Extract the [X, Y] coordinate from the center of the cell holding the provided text.  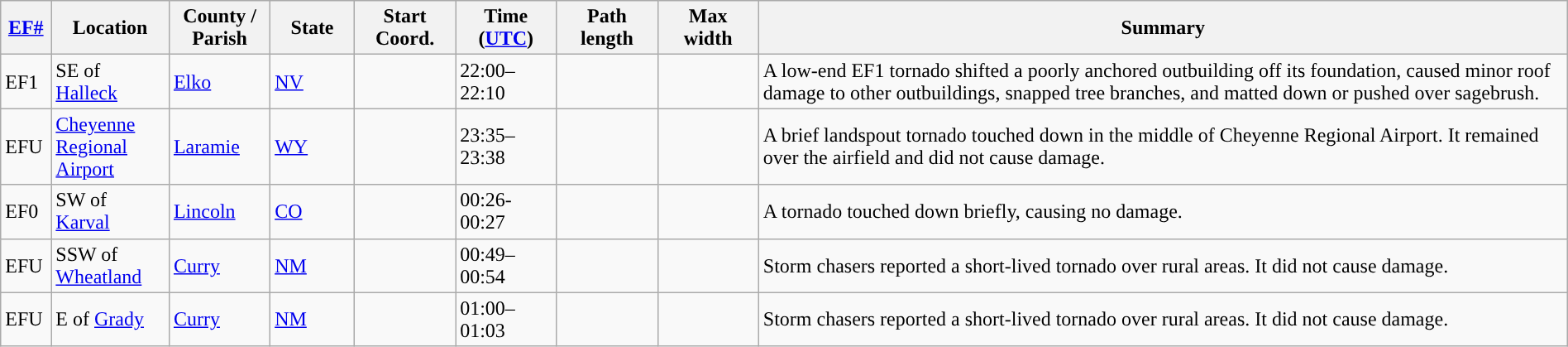
Lincoln [219, 212]
EF0 [26, 212]
E of Grady [111, 320]
EF1 [26, 81]
SSW of Wheatland [111, 265]
Path length [607, 28]
Summary [1163, 28]
EF# [26, 28]
A tornado touched down briefly, causing no damage. [1163, 212]
County / Parish [219, 28]
00:49–00:54 [506, 265]
Elko [219, 81]
00:26-00:27 [506, 212]
01:00–01:03 [506, 320]
Cheyenne Regional Airport [111, 147]
WY [313, 147]
Location [111, 28]
SW of Karval [111, 212]
State [313, 28]
Max width [708, 28]
NV [313, 81]
SE of Halleck [111, 81]
22:00–22:10 [506, 81]
Laramie [219, 147]
Start Coord. [404, 28]
Time (UTC) [506, 28]
A brief landspout tornado touched down in the middle of Cheyenne Regional Airport. It remained over the airfield and did not cause damage. [1163, 147]
23:35–23:38 [506, 147]
CO [313, 212]
